Locate the cell with the specified text and output its (X, Y) center coordinate. 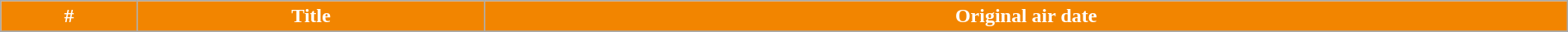
# (69, 16)
Title (311, 16)
Original air date (1025, 16)
